Scan for the cell matching the given text and deliver its (X, Y) coordinate at center. 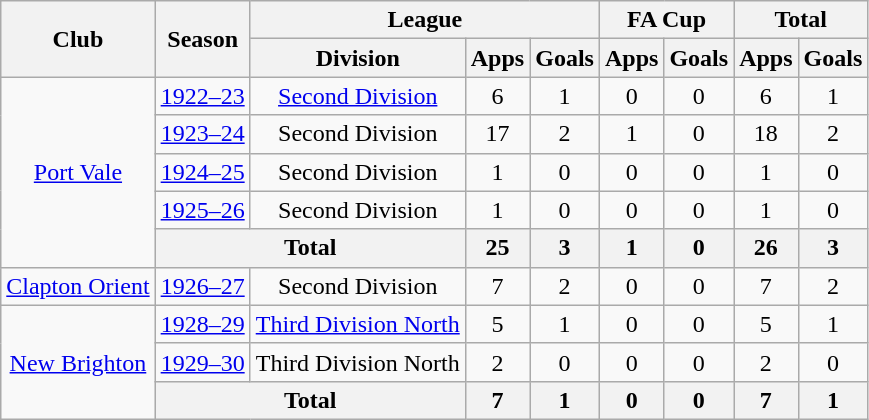
FA Cup (666, 20)
1923–24 (202, 134)
17 (497, 134)
1925–26 (202, 210)
Club (78, 39)
1922–23 (202, 96)
New Brighton (78, 362)
1926–27 (202, 286)
18 (766, 134)
1928–29 (202, 324)
26 (766, 248)
Clapton Orient (78, 286)
Season (202, 39)
1929–30 (202, 362)
League (424, 20)
Division (358, 58)
1924–25 (202, 172)
25 (497, 248)
Port Vale (78, 172)
